Output the (X, Y) coordinate of the center of the cell containing the given text.  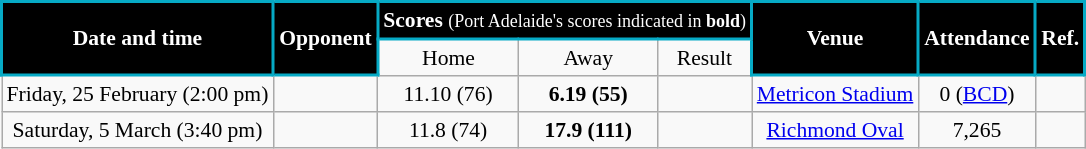
Home (448, 57)
Opponent (325, 39)
7,265 (976, 130)
Away (588, 57)
Venue (836, 39)
Metricon Stadium (836, 93)
Richmond Oval (836, 130)
Attendance (976, 39)
0 (BCD) (976, 93)
11.8 (74) (448, 130)
17.9 (111) (588, 130)
6.19 (55) (588, 93)
Friday, 25 February (2:00 pm) (138, 93)
Saturday, 5 March (3:40 pm) (138, 130)
Ref. (1060, 39)
Scores (Port Adelaide's scores indicated in bold) (564, 20)
Date and time (138, 39)
Result (705, 57)
11.10 (76) (448, 93)
